Identify which cell holds the provided text, then report its [x, y] central coordinate. 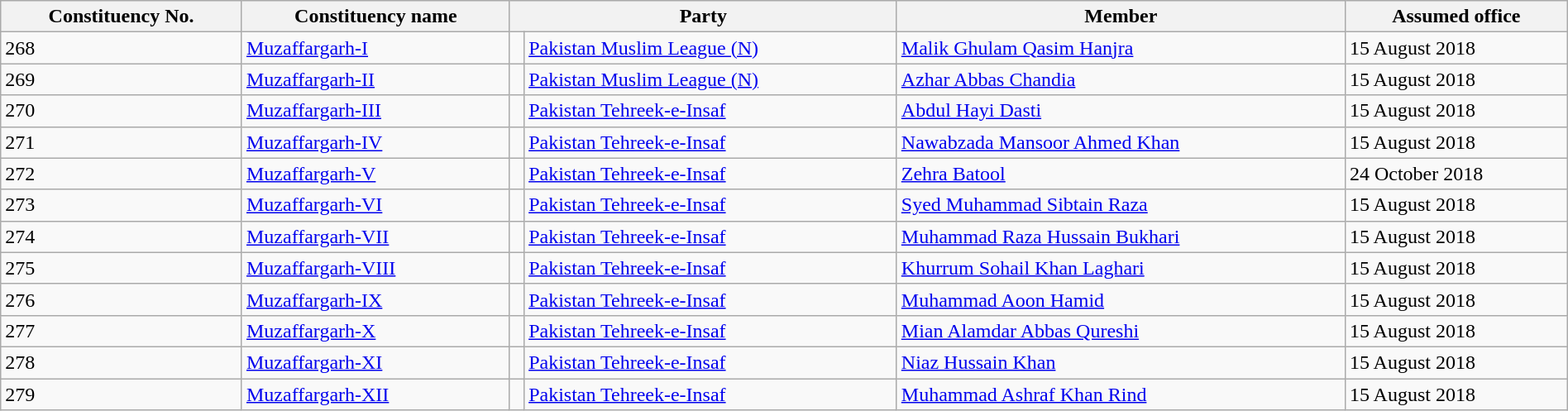
24 October 2018 [1456, 174]
268 [122, 48]
Muhammad Ashraf Khan Rind [1121, 394]
Party [703, 17]
Muzaffargarh-X [375, 331]
Mian Alamdar Abbas Qureshi [1121, 331]
Muzaffargarh-V [375, 174]
Abdul Hayi Dasti [1121, 111]
Muzaffargarh-VIII [375, 268]
Malik Ghulam Qasim Hanjra [1121, 48]
277 [122, 331]
Constituency No. [122, 17]
Syed Muhammad Sibtain Raza [1121, 205]
Assumed office [1456, 17]
Member [1121, 17]
Muhammad Raza Hussain Bukhari [1121, 237]
Muzaffargarh-XII [375, 394]
279 [122, 394]
Muzaffargarh-II [375, 79]
Muzaffargarh-IV [375, 142]
Muzaffargarh-IX [375, 299]
Azhar Abbas Chandia [1121, 79]
270 [122, 111]
Muzaffargarh-VII [375, 237]
Niaz Hussain Khan [1121, 362]
275 [122, 268]
274 [122, 237]
269 [122, 79]
276 [122, 299]
Khurrum Sohail Khan Laghari [1121, 268]
Muzaffargarh-I [375, 48]
Muhammad Aoon Hamid [1121, 299]
Constituency name [375, 17]
271 [122, 142]
Muzaffargarh-VI [375, 205]
278 [122, 362]
273 [122, 205]
Muzaffargarh-XI [375, 362]
272 [122, 174]
Zehra Batool [1121, 174]
Nawabzada Mansoor Ahmed Khan [1121, 142]
Muzaffargarh-III [375, 111]
